Return [X, Y] of the center of cell containing provided text 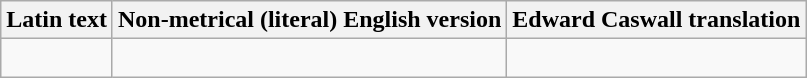
Edward Caswall translation [656, 20]
Non-metrical (literal) English version [309, 20]
Latin text [57, 20]
